Locate the cell with the specified text and output its (X, Y) center coordinate. 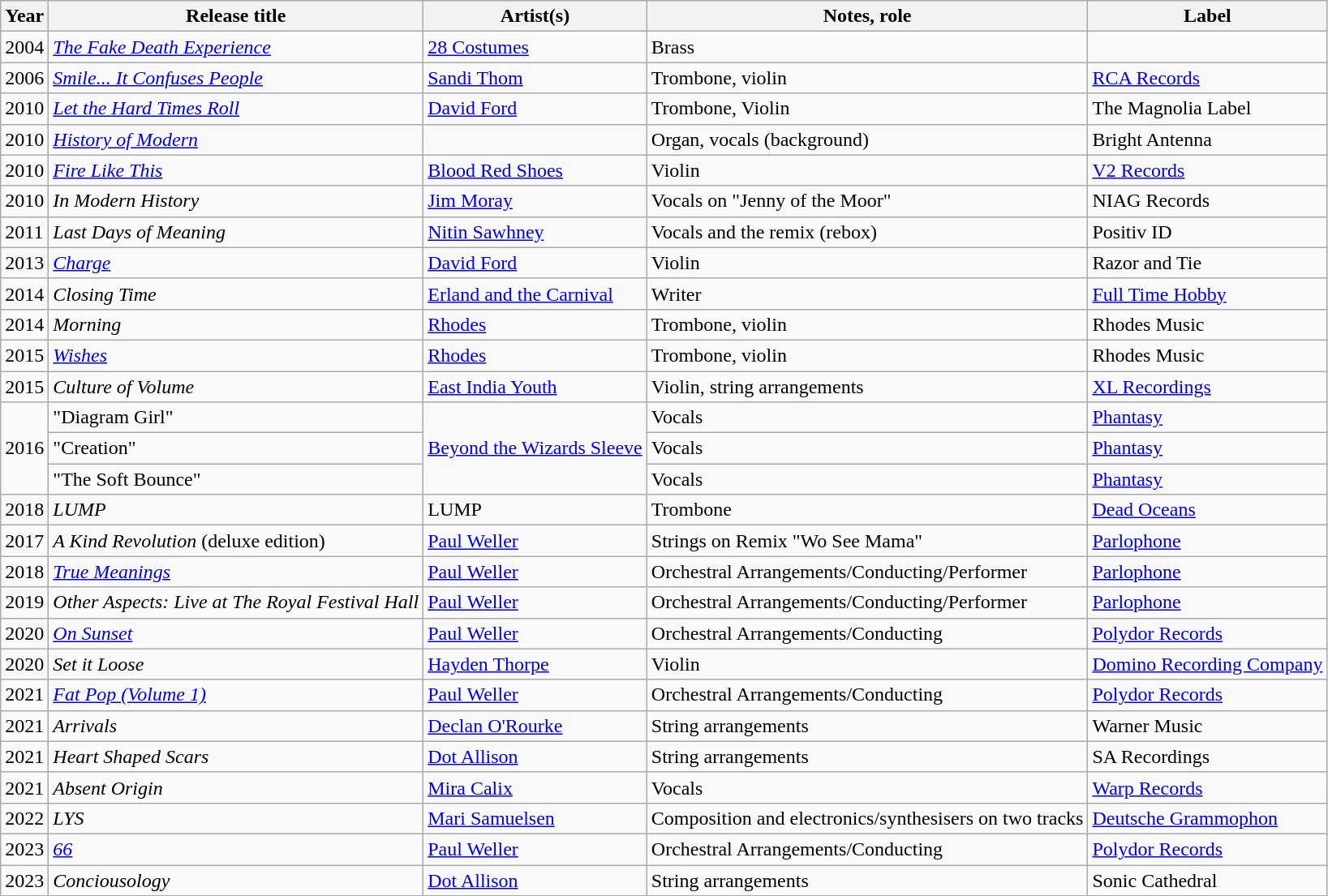
The Magnolia Label (1207, 109)
Culture of Volume (236, 387)
Full Time Hobby (1207, 294)
True Meanings (236, 572)
Morning (236, 324)
Jim Moray (535, 201)
Positiv ID (1207, 232)
Nitin Sawhney (535, 232)
Sandi Thom (535, 78)
Year (24, 16)
Absent Origin (236, 787)
Last Days of Meaning (236, 232)
Heart Shaped Scars (236, 757)
Trombone (867, 510)
V2 Records (1207, 170)
Declan O'Rourke (535, 726)
Domino Recording Company (1207, 664)
In Modern History (236, 201)
Bright Antenna (1207, 139)
Arrivals (236, 726)
2004 (24, 47)
Let the Hard Times Roll (236, 109)
2016 (24, 448)
Fire Like This (236, 170)
Dead Oceans (1207, 510)
Other Aspects: Live at The Royal Festival Hall (236, 602)
East India Youth (535, 387)
Strings on Remix "Wo See Mama" (867, 541)
Notes, role (867, 16)
Composition and electronics/synthesisers on two tracks (867, 818)
On Sunset (236, 633)
66 (236, 849)
Fat Pop (Volume 1) (236, 695)
Trombone, Violin (867, 109)
RCA Records (1207, 78)
Deutsche Grammophon (1207, 818)
Beyond the Wizards Sleeve (535, 448)
Charge (236, 263)
Smile... It Confuses People (236, 78)
2013 (24, 263)
LYS (236, 818)
"The Soft Bounce" (236, 479)
Set it Loose (236, 664)
"Creation" (236, 448)
Organ, vocals (background) (867, 139)
History of Modern (236, 139)
NIAG Records (1207, 201)
Razor and Tie (1207, 263)
XL Recordings (1207, 387)
Warp Records (1207, 787)
2019 (24, 602)
2017 (24, 541)
Artist(s) (535, 16)
2022 (24, 818)
Blood Red Shoes (535, 170)
2011 (24, 232)
Label (1207, 16)
A Kind Revolution (deluxe edition) (236, 541)
Writer (867, 294)
Closing Time (236, 294)
Wishes (236, 355)
28 Costumes (535, 47)
"Diagram Girl" (236, 418)
2006 (24, 78)
Release title (236, 16)
Violin, string arrangements (867, 387)
SA Recordings (1207, 757)
Mira Calix (535, 787)
Mari Samuelsen (535, 818)
Conciousology (236, 880)
Vocals and the remix (rebox) (867, 232)
Brass (867, 47)
The Fake Death Experience (236, 47)
Hayden Thorpe (535, 664)
Warner Music (1207, 726)
Vocals on "Jenny of the Moor" (867, 201)
Erland and the Carnival (535, 294)
Sonic Cathedral (1207, 880)
